Identify which cell holds the provided text, then report its (X, Y) central coordinate. 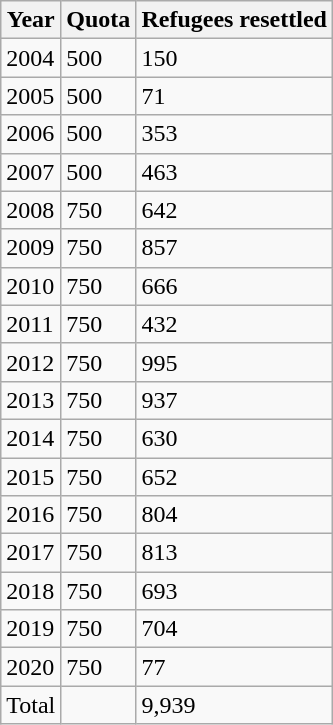
77 (234, 667)
Year (31, 20)
2017 (31, 553)
2012 (31, 362)
804 (234, 515)
432 (234, 324)
693 (234, 591)
2015 (31, 477)
2018 (31, 591)
2019 (31, 629)
Total (31, 705)
150 (234, 58)
2014 (31, 438)
937 (234, 400)
2009 (31, 248)
666 (234, 286)
2004 (31, 58)
2013 (31, 400)
2008 (31, 210)
995 (234, 362)
2020 (31, 667)
9,939 (234, 705)
463 (234, 172)
630 (234, 438)
2007 (31, 172)
353 (234, 134)
71 (234, 96)
2005 (31, 96)
857 (234, 248)
Refugees resettled (234, 20)
813 (234, 553)
642 (234, 210)
652 (234, 477)
2016 (31, 515)
2010 (31, 286)
2006 (31, 134)
Quota (98, 20)
2011 (31, 324)
704 (234, 629)
